Scan for the cell matching the given text and deliver its (X, Y) coordinate at center. 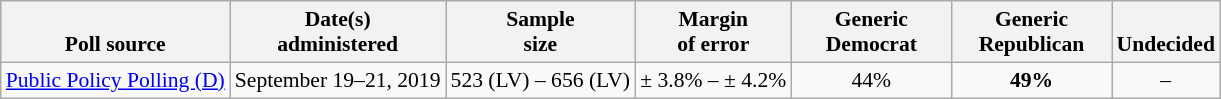
Poll source (116, 32)
Undecided (1166, 32)
GenericDemocrat (871, 32)
± 3.8% – ± 4.2% (713, 80)
Samplesize (541, 32)
Marginof error (713, 32)
523 (LV) – 656 (LV) (541, 80)
– (1166, 80)
Public Policy Polling (D) (116, 80)
44% (871, 80)
September 19–21, 2019 (338, 80)
49% (1031, 80)
GenericRepublican (1031, 32)
Date(s)administered (338, 32)
